Return (X, Y) of the center of cell containing provided text 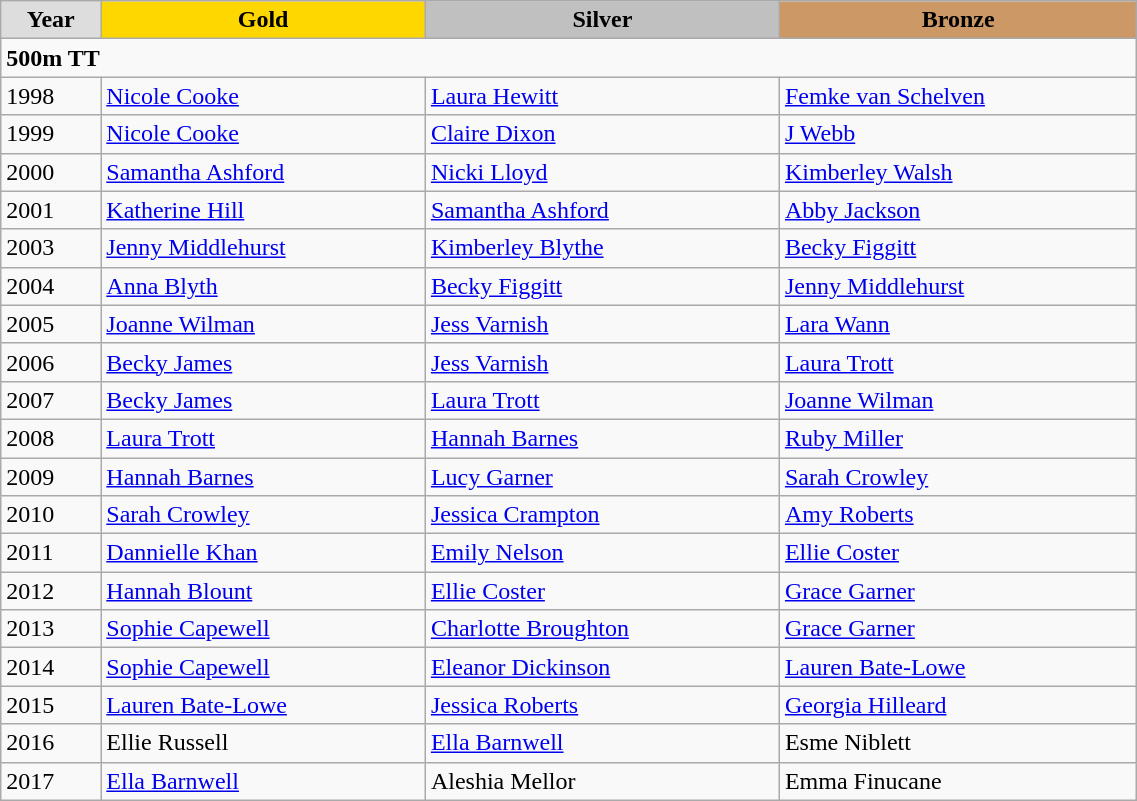
Kimberley Walsh (958, 172)
Emma Finucane (958, 781)
2008 (51, 438)
Jessica Crampton (602, 515)
Jessica Roberts (602, 705)
500m TT (569, 58)
Lara Wann (958, 324)
2017 (51, 781)
2003 (51, 248)
2001 (51, 210)
Aleshia Mellor (602, 781)
2010 (51, 515)
Georgia Hilleard (958, 705)
Abby Jackson (958, 210)
2014 (51, 667)
2006 (51, 362)
Charlotte Broughton (602, 629)
2007 (51, 400)
Ruby Miller (958, 438)
1998 (51, 96)
2016 (51, 743)
Ellie Russell (264, 743)
2012 (51, 591)
Lucy Garner (602, 477)
2015 (51, 705)
Dannielle Khan (264, 553)
Laura Hewitt (602, 96)
Emily Nelson (602, 553)
Anna Blyth (264, 286)
Silver (602, 20)
Eleanor Dickinson (602, 667)
2013 (51, 629)
Femke van Schelven (958, 96)
1999 (51, 134)
Amy Roberts (958, 515)
Gold (264, 20)
2011 (51, 553)
Kimberley Blythe (602, 248)
2004 (51, 286)
Claire Dixon (602, 134)
2009 (51, 477)
Katherine Hill (264, 210)
2005 (51, 324)
J Webb (958, 134)
Hannah Blount (264, 591)
2000 (51, 172)
Bronze (958, 20)
Esme Niblett (958, 743)
Nicki Lloyd (602, 172)
Year (51, 20)
